Determine the [x, y] coordinate at the center of the cell enclosing the given text.  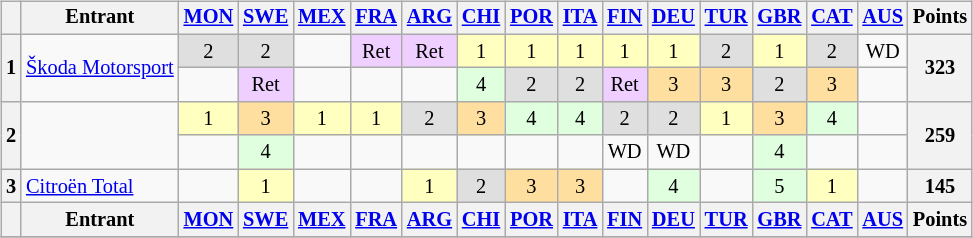
Škoda Motorsport [100, 68]
145 [940, 186]
Citroën Total [100, 186]
323 [940, 68]
259 [940, 136]
5 [779, 186]
